Identify which cell holds the provided text, then report its (x, y) central coordinate. 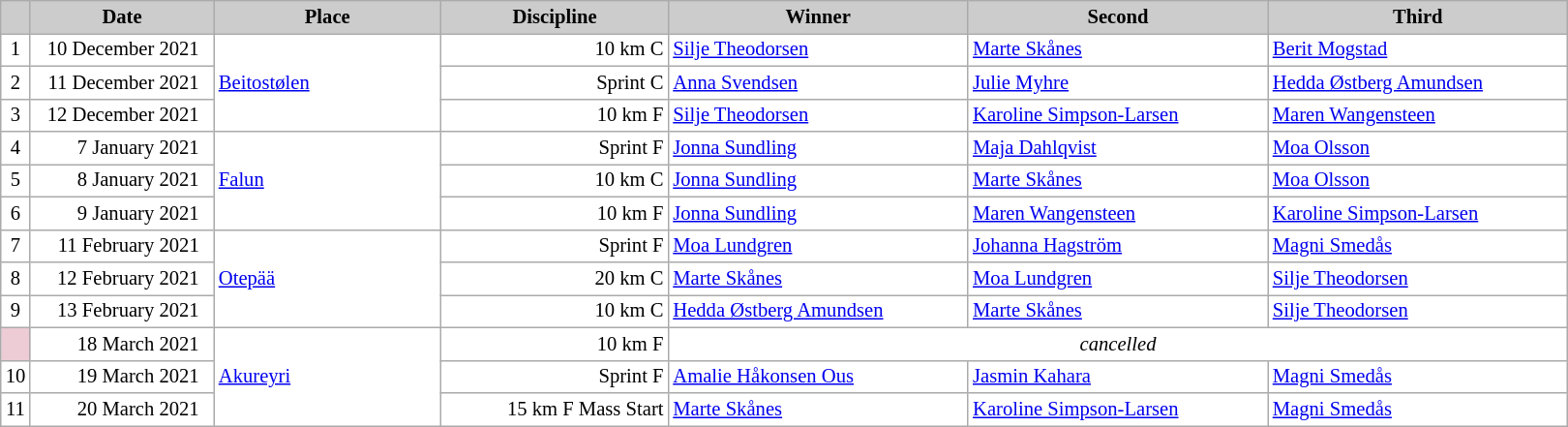
Place (327, 16)
Otepää (327, 279)
3 (15, 115)
12 December 2021 (122, 115)
20 March 2021 (122, 410)
18 March 2021 (122, 344)
Third (1418, 16)
7 (15, 246)
12 February 2021 (122, 278)
Maja Dahlqvist (1118, 148)
7 January 2021 (122, 148)
Falun (327, 180)
9 January 2021 (122, 213)
8 January 2021 (122, 180)
Winner (818, 16)
2 (15, 82)
Berit Mogstad (1418, 49)
11 December 2021 (122, 82)
Discipline (556, 16)
Date (122, 16)
cancelled (1117, 344)
Sprint C (556, 82)
Second (1118, 16)
9 (15, 311)
6 (15, 213)
Beitostølen (327, 81)
1 (15, 49)
Julie Myhre (1118, 82)
19 March 2021 (122, 377)
4 (15, 148)
Anna Svendsen (818, 82)
5 (15, 180)
Akureyri (327, 376)
Amalie Håkonsen Ous (818, 377)
13 February 2021 (122, 311)
10 December 2021 (122, 49)
11 February 2021 (122, 246)
20 km C (556, 278)
Jasmin Kahara (1118, 377)
11 (15, 410)
15 km F Mass Start (556, 410)
8 (15, 278)
10 (15, 377)
Johanna Hagström (1118, 246)
